Return the [x, y] coordinate for the center point of the cell that contains the specified text.  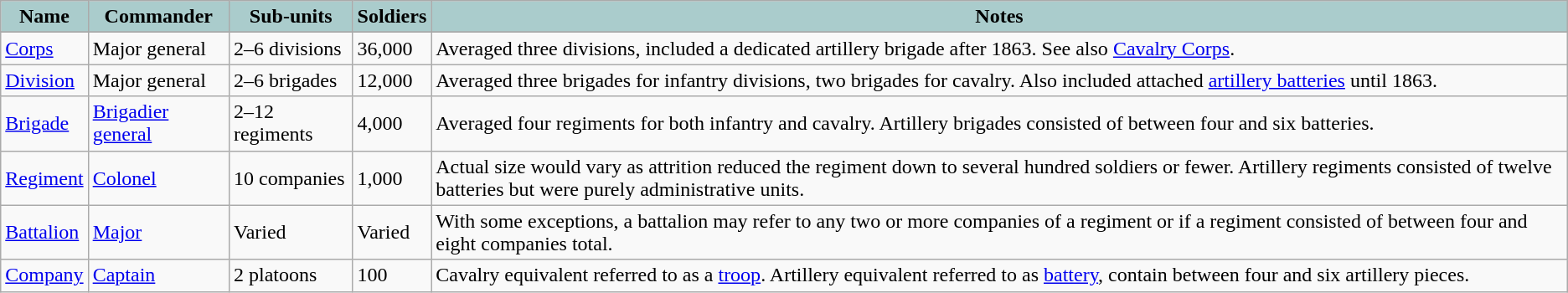
Company [44, 275]
Averaged four regiments for both infantry and cavalry. Artillery brigades consisted of between four and six batteries. [999, 124]
Name [44, 17]
Notes [999, 17]
2–6 brigades [291, 80]
Brigade [44, 124]
12,000 [392, 80]
Commander [158, 17]
Colonel [158, 177]
100 [392, 275]
Soldiers [392, 17]
Cavalry equivalent referred to as a troop. Artillery equivalent referred to as battery, contain between four and six artillery pieces. [999, 275]
Brigadier general [158, 124]
Averaged three divisions, included a dedicated artillery brigade after 1863. See also Cavalry Corps. [999, 49]
2 platoons [291, 275]
10 companies [291, 177]
2–6 divisions [291, 49]
Averaged three brigades for infantry divisions, two brigades for cavalry. Also included attached artillery batteries until 1863. [999, 80]
Captain [158, 275]
Major [158, 233]
Regiment [44, 177]
36,000 [392, 49]
Sub-units [291, 17]
1,000 [392, 177]
Division [44, 80]
Corps [44, 49]
4,000 [392, 124]
Battalion [44, 233]
2–12 regiments [291, 124]
